Output the [x, y] coordinate of the center of the cell containing the given text.  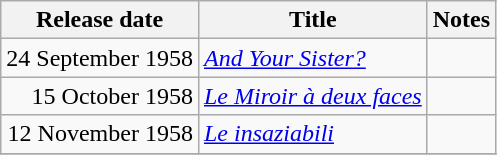
12 November 1958 [100, 134]
Notes [461, 20]
Release date [100, 20]
24 September 1958 [100, 58]
Le Miroir à deux faces [312, 96]
And Your Sister? [312, 58]
15 October 1958 [100, 96]
Title [312, 20]
Le insaziabili [312, 134]
